Determine the (X, Y) coordinate at the center of the cell enclosing the given text.  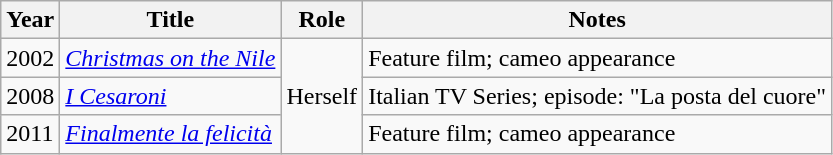
Herself (322, 96)
Christmas on the Nile (170, 58)
Title (170, 20)
Finalmente la felicità (170, 134)
Notes (598, 20)
2002 (30, 58)
2011 (30, 134)
Role (322, 20)
Year (30, 20)
2008 (30, 96)
Italian TV Series; episode: "La posta del cuore" (598, 96)
I Cesaroni (170, 96)
